From the cell containing the given text, extract its center point as [X, Y] coordinate. 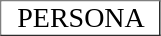
PERSONA [81, 18]
